Search for the cell housing the specified text and yield its [X, Y] center coordinate. 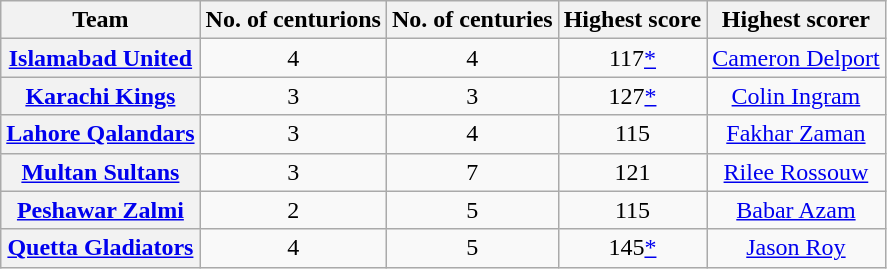
Peshawar Zalmi [100, 210]
Babar Azam [796, 210]
Karachi Kings [100, 96]
Fakhar Zaman [796, 134]
127* [632, 96]
7 [472, 172]
Colin Ingram [796, 96]
Lahore Qalandars [100, 134]
No. of centuries [472, 20]
Quetta Gladiators [100, 248]
Rilee Rossouw [796, 172]
Team [100, 20]
Islamabad United [100, 58]
Highest scorer [796, 20]
Highest score [632, 20]
117* [632, 58]
2 [293, 210]
Multan Sultans [100, 172]
145* [632, 248]
No. of centurions [293, 20]
Jason Roy [796, 248]
Cameron Delport [796, 58]
121 [632, 172]
